Detect which cell encompasses the target text, then output its (x, y) center coordinate. 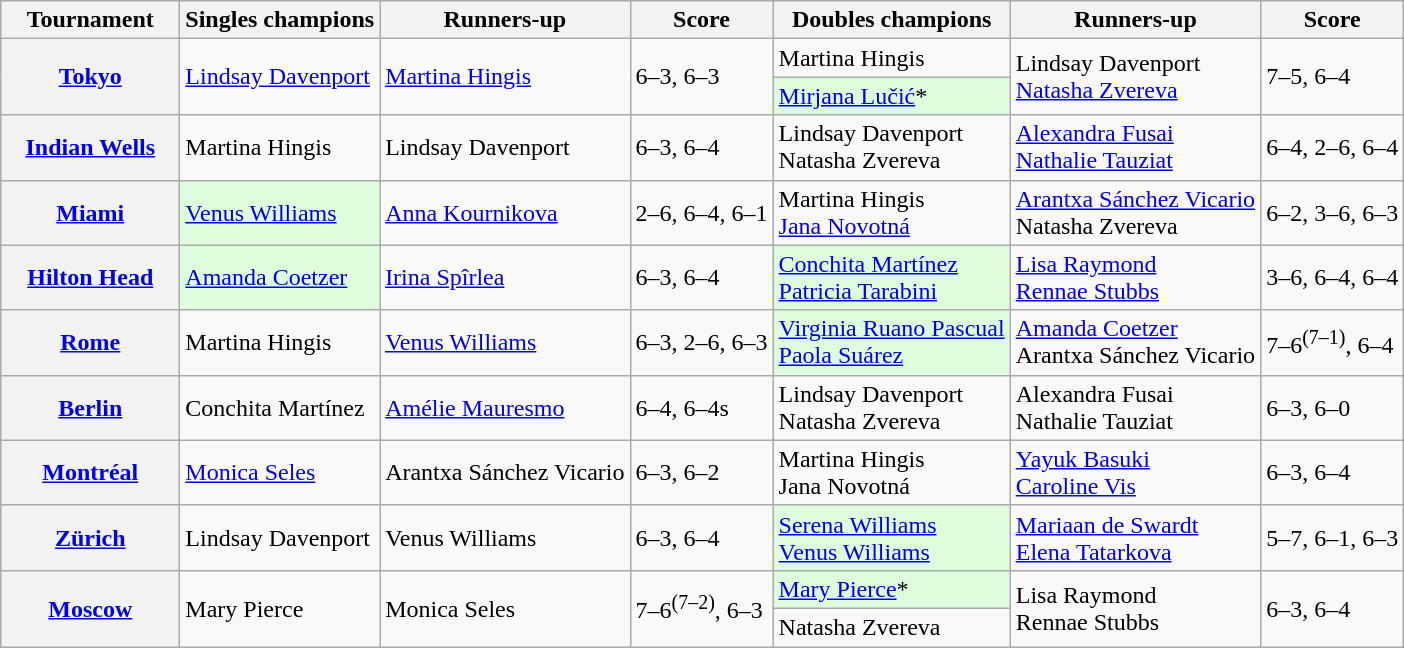
6–4, 2–6, 6–4 (1332, 148)
Irina Spîrlea (505, 278)
Mariaan de Swardt Elena Tatarkova (1135, 538)
Singles champions (280, 20)
Conchita Martínez (280, 408)
Hilton Head (90, 278)
Conchita Martínez Patricia Tarabini (892, 278)
6–3, 6–0 (1332, 408)
Tokyo (90, 77)
Natasha Zvereva (892, 627)
Amélie Mauresmo (505, 408)
3–6, 6–4, 6–4 (1332, 278)
7–6(7–2), 6–3 (702, 608)
6–3, 6–3 (702, 77)
Serena Williams Venus Williams (892, 538)
Virginia Ruano Pascual Paola Suárez (892, 342)
Anna Kournikova (505, 212)
Moscow (90, 608)
Arantxa Sánchez Vicario (505, 472)
Yayuk Basuki Caroline Vis (1135, 472)
Doubles champions (892, 20)
6–2, 3–6, 6–3 (1332, 212)
Amanda Coetzer (280, 278)
Berlin (90, 408)
7–5, 6–4 (1332, 77)
Tournament (90, 20)
Arantxa Sánchez Vicario Natasha Zvereva (1135, 212)
2–6, 6–4, 6–1 (702, 212)
6–3, 2–6, 6–3 (702, 342)
6–4, 6–4s (702, 408)
Montréal (90, 472)
Mirjana Lučić* (892, 96)
Zürich (90, 538)
Indian Wells (90, 148)
6–3, 6–2 (702, 472)
Amanda Coetzer Arantxa Sánchez Vicario (1135, 342)
Miami (90, 212)
Mary Pierce (280, 608)
7–6(7–1), 6–4 (1332, 342)
Mary Pierce* (892, 589)
Rome (90, 342)
5–7, 6–1, 6–3 (1332, 538)
